Search for the cell housing the specified text and yield its (X, Y) center coordinate. 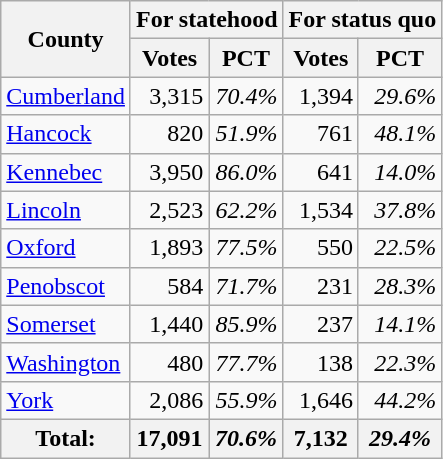
55.9% (246, 400)
Oxford (66, 248)
Washington (66, 362)
1,534 (320, 210)
761 (320, 134)
51.9% (246, 134)
3,315 (169, 96)
77.5% (246, 248)
Hancock (66, 134)
Penobscot (66, 286)
Total: (66, 438)
7,132 (320, 438)
231 (320, 286)
22.5% (400, 248)
37.8% (400, 210)
44.2% (400, 400)
For statehood (206, 20)
Kennebec (66, 172)
1,394 (320, 96)
70.6% (246, 438)
480 (169, 362)
1,893 (169, 248)
17,091 (169, 438)
1,440 (169, 324)
237 (320, 324)
1,646 (320, 400)
48.1% (400, 134)
71.7% (246, 286)
Cumberland (66, 96)
77.7% (246, 362)
2,523 (169, 210)
14.0% (400, 172)
550 (320, 248)
85.9% (246, 324)
86.0% (246, 172)
Lincoln (66, 210)
138 (320, 362)
29.4% (400, 438)
2,086 (169, 400)
York (66, 400)
28.3% (400, 286)
County (66, 39)
Somerset (66, 324)
584 (169, 286)
22.3% (400, 362)
70.4% (246, 96)
29.6% (400, 96)
641 (320, 172)
3,950 (169, 172)
820 (169, 134)
For status quo (362, 20)
14.1% (400, 324)
62.2% (246, 210)
